For the text-containing cell, return its midpoint in [x, y] coordinate format. 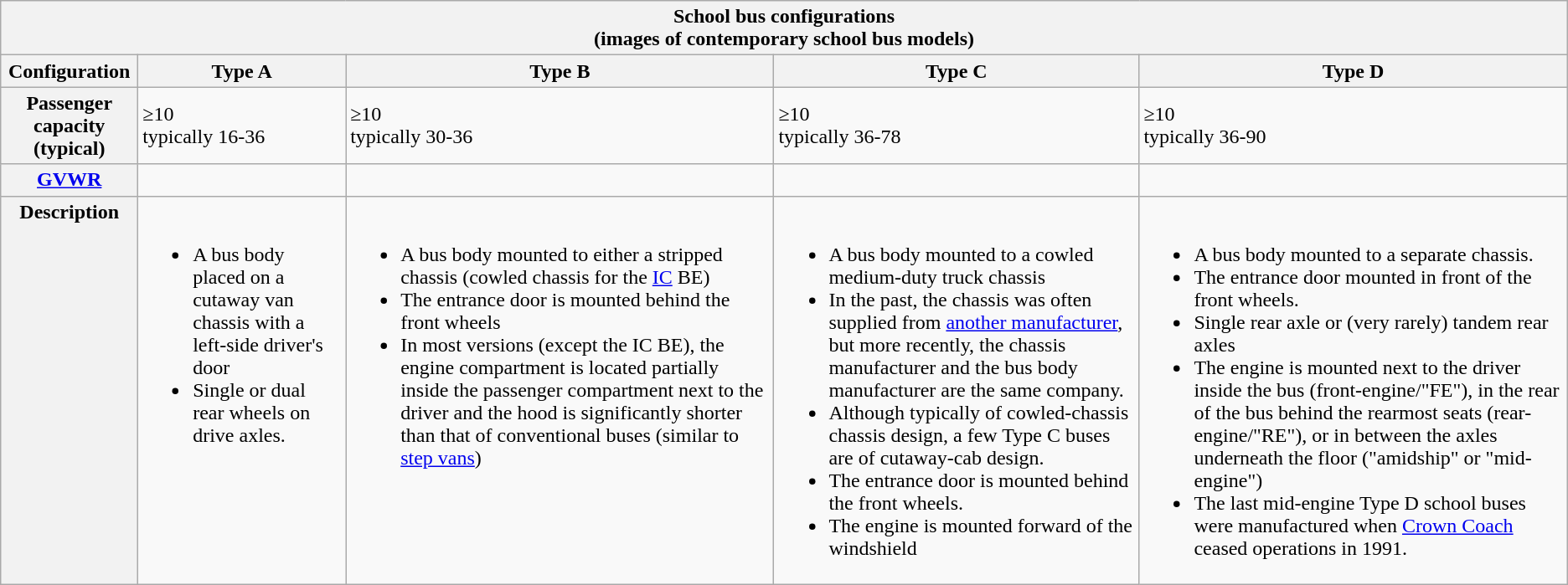
Type B [560, 71]
≥10typically 36-78 [957, 126]
≥10typically 36-90 [1354, 126]
Type D [1354, 71]
Description [70, 390]
A bus body placed on a cutaway van chassis with a left-side driver's doorSingle or dual rear wheels on drive axles. [242, 390]
Passenger capacity(typical) [70, 126]
School bus configurations(images of contemporary school bus models) [784, 28]
Configuration [70, 71]
Type C [957, 71]
≥10typically 30-36 [560, 126]
≥10typically 16-36 [242, 126]
Type A [242, 71]
GVWR [70, 180]
